Return the [x, y] coordinate for the center point of the cell that contains the specified text.  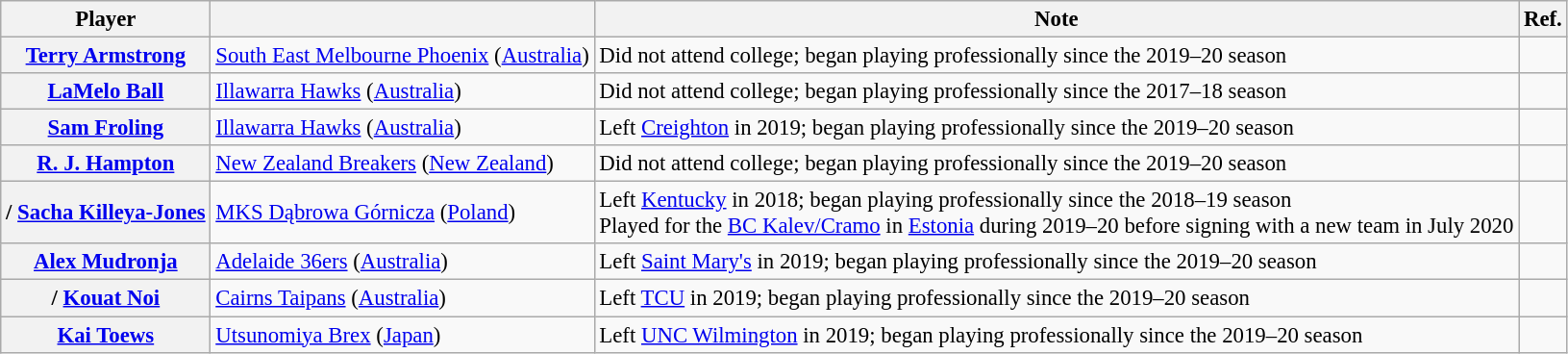
/ Sacha Killeya-Jones [106, 214]
Left UNC Wilmington in 2019; began playing professionally since the 2019–20 season [1057, 335]
Kai Toews [106, 335]
Ref. [1543, 19]
Sam Froling [106, 128]
Note [1057, 19]
Alex Mudronja [106, 263]
Left Creighton in 2019; began playing professionally since the 2019–20 season [1057, 128]
Terry Armstrong [106, 56]
Cairns Taipans (Australia) [402, 298]
R. J. Hampton [106, 164]
MKS Dąbrowa Górnicza (Poland) [402, 214]
South East Melbourne Phoenix (Australia) [402, 56]
Adelaide 36ers (Australia) [402, 263]
Left Saint Mary's in 2019; began playing professionally since the 2019–20 season [1057, 263]
LaMelo Ball [106, 91]
/ Kouat Noi [106, 298]
Did not attend college; began playing professionally since the 2017–18 season [1057, 91]
Utsunomiya Brex (Japan) [402, 335]
Left TCU in 2019; began playing professionally since the 2019–20 season [1057, 298]
Player [106, 19]
New Zealand Breakers (New Zealand) [402, 164]
